From the cell containing the given text, extract its center point as (x, y) coordinate. 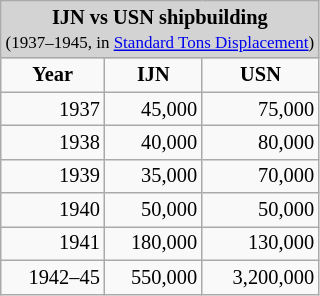
1941 (53, 243)
35,000 (154, 176)
550,000 (154, 277)
1942–45 (53, 277)
IJN vs USN shipbuilding(1937–1945, in Standard Tons Displacement) (160, 29)
130,000 (260, 243)
1940 (53, 210)
40,000 (154, 142)
USN (260, 75)
1937 (53, 109)
IJN (154, 75)
1939 (53, 176)
80,000 (260, 142)
3,200,000 (260, 277)
1938 (53, 142)
70,000 (260, 176)
180,000 (154, 243)
Year (53, 75)
45,000 (154, 109)
75,000 (260, 109)
